Return the [X, Y] coordinate for the center point of the cell that contains the specified text.  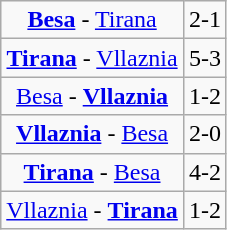
2-1 [204, 20]
Vllaznia - Tirana [92, 210]
2-0 [204, 134]
4-2 [204, 172]
Tirana - Vllaznia [92, 58]
Besa - Tirana [92, 20]
5-3 [204, 58]
Besa - Vllaznia [92, 96]
Tirana - Besa [92, 172]
Vllaznia - Besa [92, 134]
